From the cell containing the given text, extract its center point as (X, Y) coordinate. 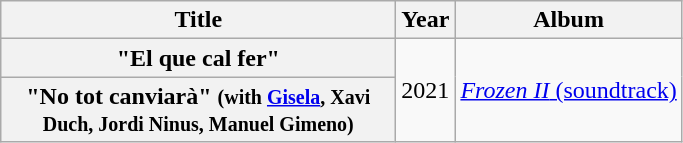
Album (568, 20)
Title (198, 20)
"No tot canviarà" (with Gisela, Xavi Duch, Jordi Ninus, Manuel Gimeno) (198, 110)
Frozen II (soundtrack) (568, 90)
2021 (426, 90)
Year (426, 20)
"El que cal fer" (198, 58)
